Scan for the cell matching the given text and deliver its (X, Y) coordinate at center. 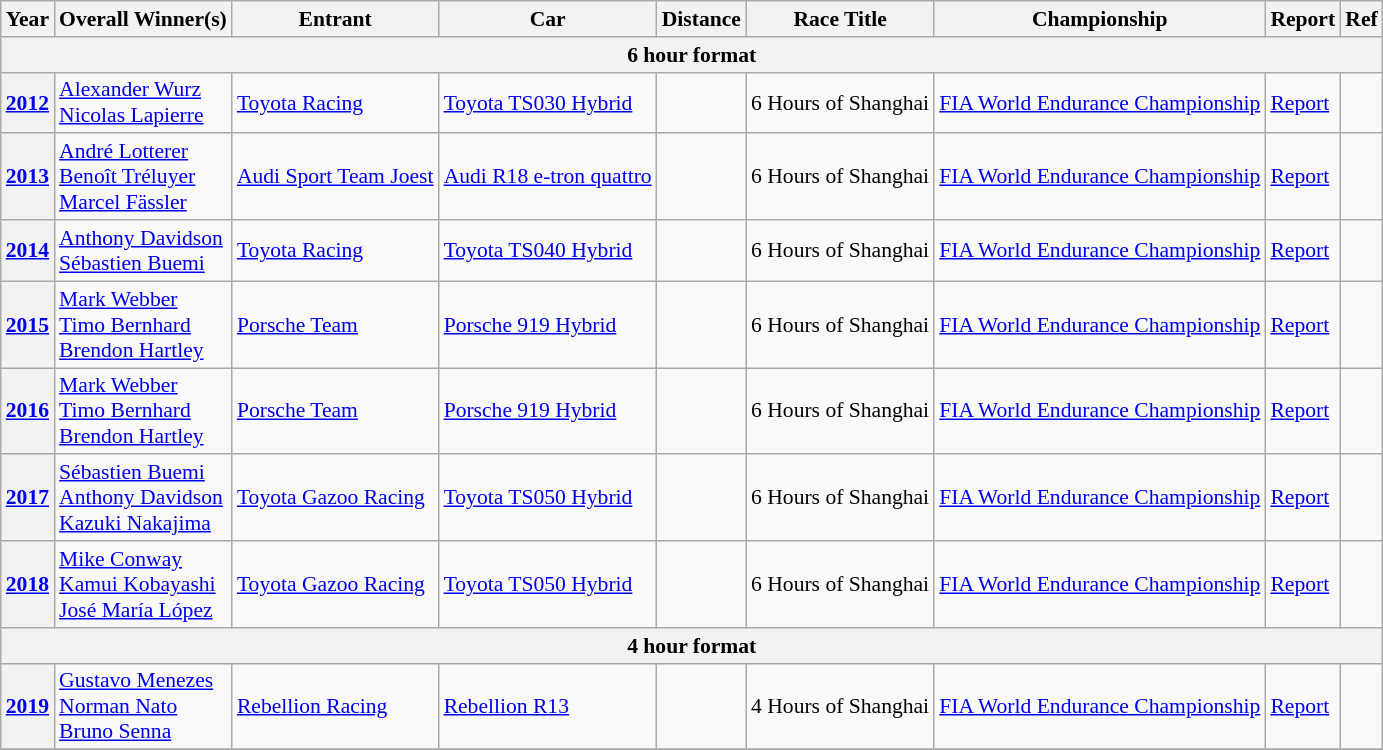
2014 (28, 250)
Gustavo Menezes Norman Nato Bruno Senna (143, 706)
Audi R18 e-tron quattro (548, 178)
Toyota TS030 Hybrid (548, 102)
Alexander Wurz Nicolas Lapierre (143, 102)
2016 (28, 412)
6 hour format (692, 55)
Sébastien Buemi Anthony Davidson Kazuki Nakajima (143, 498)
4 Hours of Shanghai (840, 706)
Distance (702, 19)
Rebellion R13 (548, 706)
Rebellion Racing (336, 706)
Toyota TS040 Hybrid (548, 250)
Overall Winner(s) (143, 19)
Entrant (336, 19)
2017 (28, 498)
Year (28, 19)
Ref (1361, 19)
2012 (28, 102)
Audi Sport Team Joest (336, 178)
2018 (28, 584)
Race Title (840, 19)
Anthony Davidson Sébastien Buemi (143, 250)
2019 (28, 706)
2015 (28, 324)
Car (548, 19)
4 hour format (692, 646)
Championship (1100, 19)
André Lotterer Benoît Tréluyer Marcel Fässler (143, 178)
2013 (28, 178)
Mike Conway Kamui Kobayashi José María López (143, 584)
